Locate the cell with the specified text and output its [x, y] center coordinate. 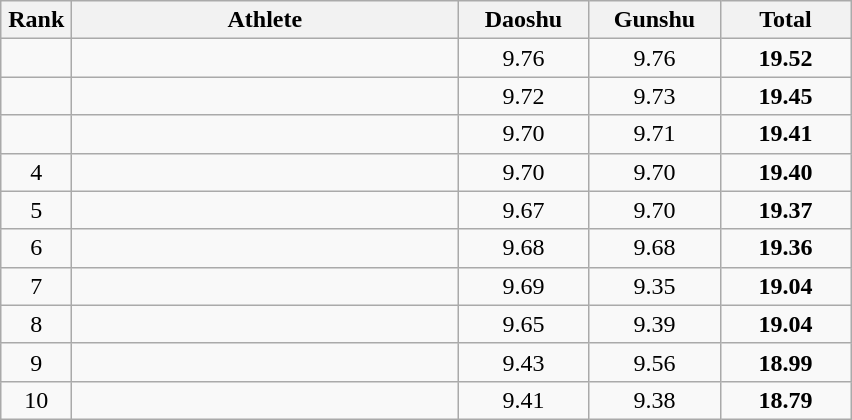
19.40 [786, 172]
19.45 [786, 96]
Total [786, 20]
8 [36, 324]
Gunshu [654, 20]
7 [36, 286]
9.71 [654, 134]
10 [36, 400]
9.43 [524, 362]
9.35 [654, 286]
9 [36, 362]
9.65 [524, 324]
5 [36, 210]
9.41 [524, 400]
Athlete [265, 20]
9.38 [654, 400]
Daoshu [524, 20]
9.67 [524, 210]
9.73 [654, 96]
18.99 [786, 362]
Rank [36, 20]
9.69 [524, 286]
19.36 [786, 248]
9.72 [524, 96]
18.79 [786, 400]
9.56 [654, 362]
9.39 [654, 324]
19.52 [786, 58]
4 [36, 172]
19.41 [786, 134]
6 [36, 248]
19.37 [786, 210]
